Search for the cell housing the specified text and yield its [x, y] center coordinate. 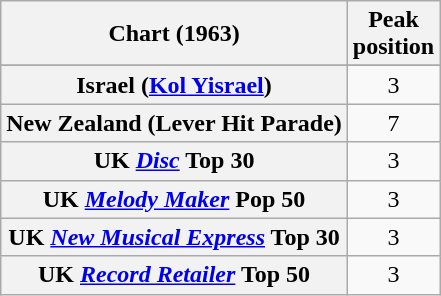
Chart (1963) [174, 34]
UK Record Retailer Top 50 [174, 275]
UK Disc Top 30 [174, 161]
New Zealand (Lever Hit Parade) [174, 123]
Israel (Kol Yisrael) [174, 85]
Peakposition [393, 34]
UK New Musical Express Top 30 [174, 237]
7 [393, 123]
UK Melody Maker Pop 50 [174, 199]
